Determine the [x, y] coordinate at the center of the cell enclosing the given text.  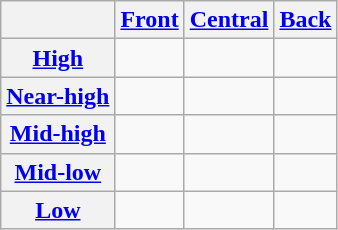
Central [229, 20]
Mid-low [58, 172]
Back [306, 20]
Mid-high [58, 134]
Front [150, 20]
Near-high [58, 96]
Low [58, 210]
High [58, 58]
